Detect which cell encompasses the target text, then output its [x, y] center coordinate. 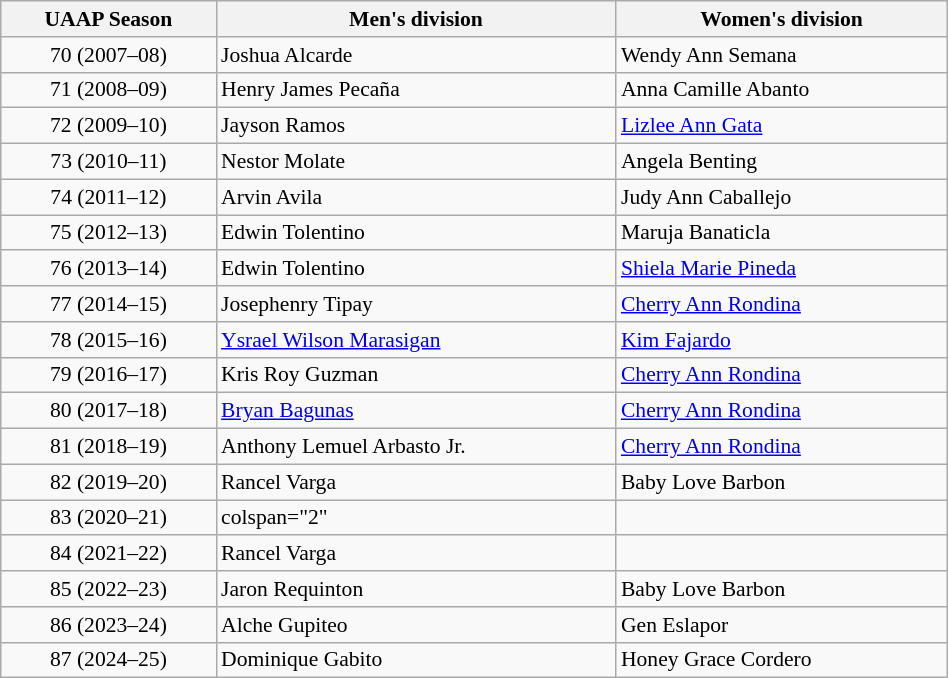
Honey Grace Cordero [782, 660]
Alche Gupiteo [416, 625]
80 (2017–18) [108, 411]
colspan="2" [416, 518]
Henry James Pecaña [416, 90]
78 (2015–16) [108, 340]
Maruja Banaticla [782, 233]
Nestor Molate [416, 162]
85 (2022–23) [108, 589]
79 (2016–17) [108, 375]
77 (2014–15) [108, 304]
Arvin Avila [416, 197]
86 (2023–24) [108, 625]
UAAP Season [108, 19]
Lizlee Ann Gata [782, 126]
71 (2008–09) [108, 90]
Gen Eslapor [782, 625]
72 (2009–10) [108, 126]
70 (2007–08) [108, 55]
81 (2018–19) [108, 447]
75 (2012–13) [108, 233]
Jayson Ramos [416, 126]
82 (2019–20) [108, 482]
Men's division [416, 19]
Dominique Gabito [416, 660]
Women's division [782, 19]
Jaron Requinton [416, 589]
Wendy Ann Semana [782, 55]
Shiela Marie Pineda [782, 269]
87 (2024–25) [108, 660]
74 (2011–12) [108, 197]
Joshua Alcarde [416, 55]
Judy Ann Caballejo [782, 197]
76 (2013–14) [108, 269]
73 (2010–11) [108, 162]
Anna Camille Abanto [782, 90]
Anthony Lemuel Arbasto Jr. [416, 447]
Josephenry Tipay [416, 304]
83 (2020–21) [108, 518]
84 (2021–22) [108, 554]
Angela Benting [782, 162]
Bryan Bagunas [416, 411]
Ysrael Wilson Marasigan [416, 340]
Kris Roy Guzman [416, 375]
Kim Fajardo [782, 340]
